Pinpoint the cell where the given text exists, returning its (x, y) midpoint coordinate. 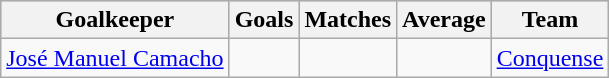
Goalkeeper (115, 20)
Goals (264, 20)
Matches (348, 20)
Conquense (550, 58)
Average (444, 20)
José Manuel Camacho (115, 58)
Team (550, 20)
